Pinpoint the cell where the given text exists, returning its (x, y) midpoint coordinate. 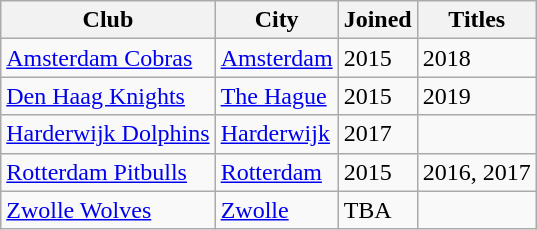
2018 (476, 58)
Rotterdam (276, 172)
The Hague (276, 96)
Den Haag Knights (108, 96)
Amsterdam (276, 58)
Joined (378, 20)
2019 (476, 96)
Club (108, 20)
Zwolle (276, 210)
City (276, 20)
Titles (476, 20)
Zwolle Wolves (108, 210)
Harderwijk Dolphins (108, 134)
2017 (378, 134)
Harderwijk (276, 134)
TBA (378, 210)
2016, 2017 (476, 172)
Rotterdam Pitbulls (108, 172)
Amsterdam Cobras (108, 58)
